Pinpoint the cell where the given text exists, returning its (x, y) midpoint coordinate. 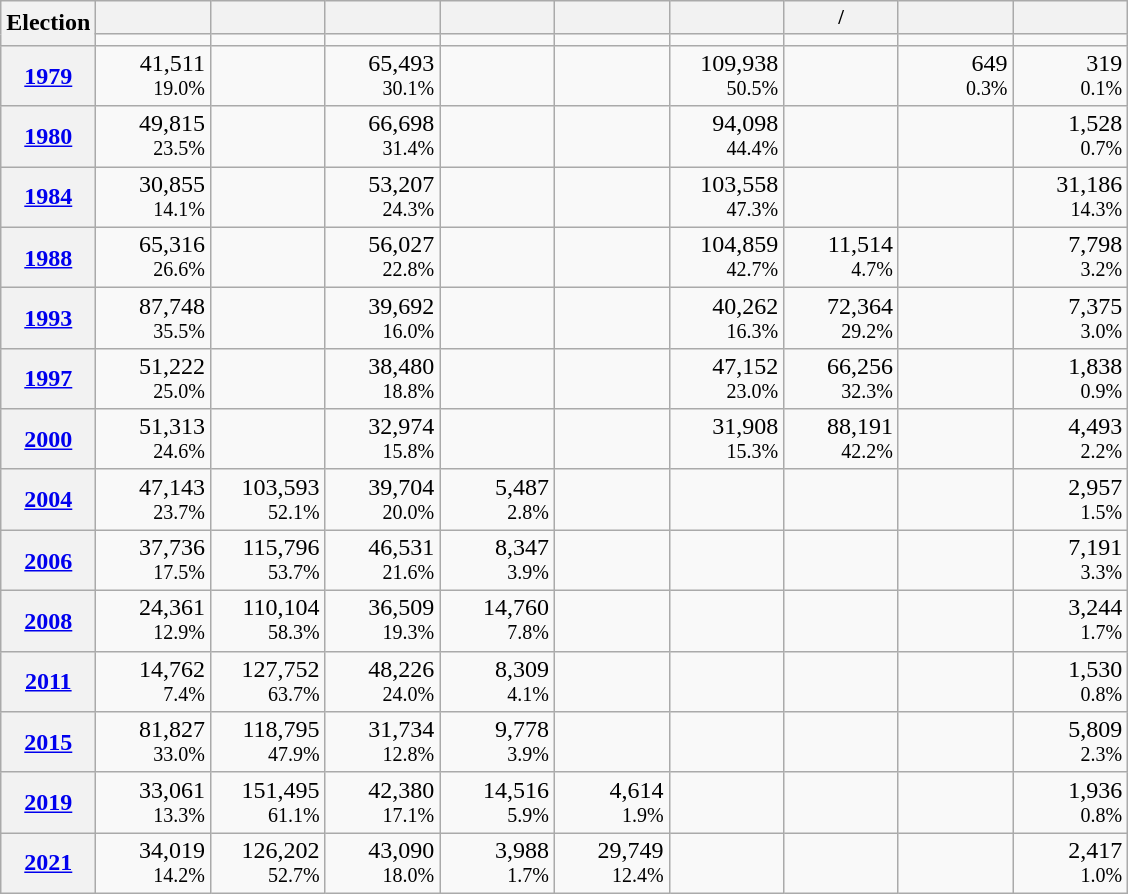
34,01914.2% (154, 864)
5,4872.8% (498, 500)
2015 (48, 742)
1988 (48, 258)
4,6141.9% (612, 802)
24,36112.9% (154, 622)
11,5144.7% (842, 258)
46,53121.6% (382, 560)
Election (48, 24)
43,09018.0% (382, 864)
38,48018.8% (382, 378)
4,4932.2% (1070, 440)
1,5300.8% (1070, 682)
1993 (48, 318)
37,73617.5% (154, 560)
87,74835.5% (154, 318)
48,22624.0% (382, 682)
94,09844.4% (726, 136)
14,7627.4% (154, 682)
88,19142.2% (842, 440)
7,3753.0% (1070, 318)
126,20252.7% (268, 864)
127,75263.7% (268, 682)
49,81523.5% (154, 136)
31,90815.3% (726, 440)
8,3094.1% (498, 682)
2,9571.5% (1070, 500)
151,49561.1% (268, 802)
3,9881.7% (498, 864)
103,55847.3% (726, 198)
53,20724.3% (382, 198)
115,79653.7% (268, 560)
51,22225.0% (154, 378)
29,74912.4% (612, 864)
65,31626.6% (154, 258)
/ (842, 18)
81,82733.0% (154, 742)
39,70420.0% (382, 500)
47,14323.7% (154, 500)
72,36429.2% (842, 318)
31,73412.8% (382, 742)
2021 (48, 864)
9,7783.9% (498, 742)
51,31324.6% (154, 440)
1,9360.8% (1070, 802)
118,79547.9% (268, 742)
65,49330.1% (382, 76)
3190.1% (1070, 76)
104,85942.7% (726, 258)
1979 (48, 76)
42,38017.1% (382, 802)
110,10458.3% (268, 622)
14,5165.9% (498, 802)
30,85514.1% (154, 198)
5,8092.3% (1070, 742)
2006 (48, 560)
7,7983.2% (1070, 258)
3,2441.7% (1070, 622)
1984 (48, 198)
7,1913.3% (1070, 560)
1980 (48, 136)
1,8380.9% (1070, 378)
2,4171.0% (1070, 864)
39,69216.0% (382, 318)
56,02722.8% (382, 258)
8,3473.9% (498, 560)
33,06113.3% (154, 802)
41,51119.0% (154, 76)
2008 (48, 622)
66,25632.3% (842, 378)
103,59352.1% (268, 500)
47,15223.0% (726, 378)
2011 (48, 682)
2019 (48, 802)
40,26216.3% (726, 318)
32,97415.8% (382, 440)
36,50919.3% (382, 622)
2004 (48, 500)
1997 (48, 378)
2000 (48, 440)
14,7607.8% (498, 622)
66,69831.4% (382, 136)
6490.3% (956, 76)
1,5280.7% (1070, 136)
109,93850.5% (726, 76)
31,18614.3% (1070, 198)
